Detect which cell encompasses the target text, then output its (x, y) center coordinate. 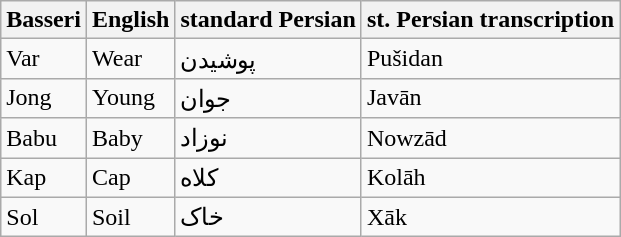
Nowzād (490, 138)
Sol (44, 217)
Xāk (490, 217)
جوان (268, 98)
Babu (44, 138)
Kolāh (490, 178)
Kap (44, 178)
پوشیدن (268, 59)
Cap (130, 178)
Baby (130, 138)
Javān (490, 98)
Var (44, 59)
Basseri (44, 20)
Jong (44, 98)
English (130, 20)
standard Persian (268, 20)
نوزاد (268, 138)
Young (130, 98)
Pušidan (490, 59)
خاک (268, 217)
کلاه (268, 178)
st. Persian transcription (490, 20)
Wear (130, 59)
Soil (130, 217)
